Capture the cell that displays the provided text and extract its (X, Y) central coordinate. 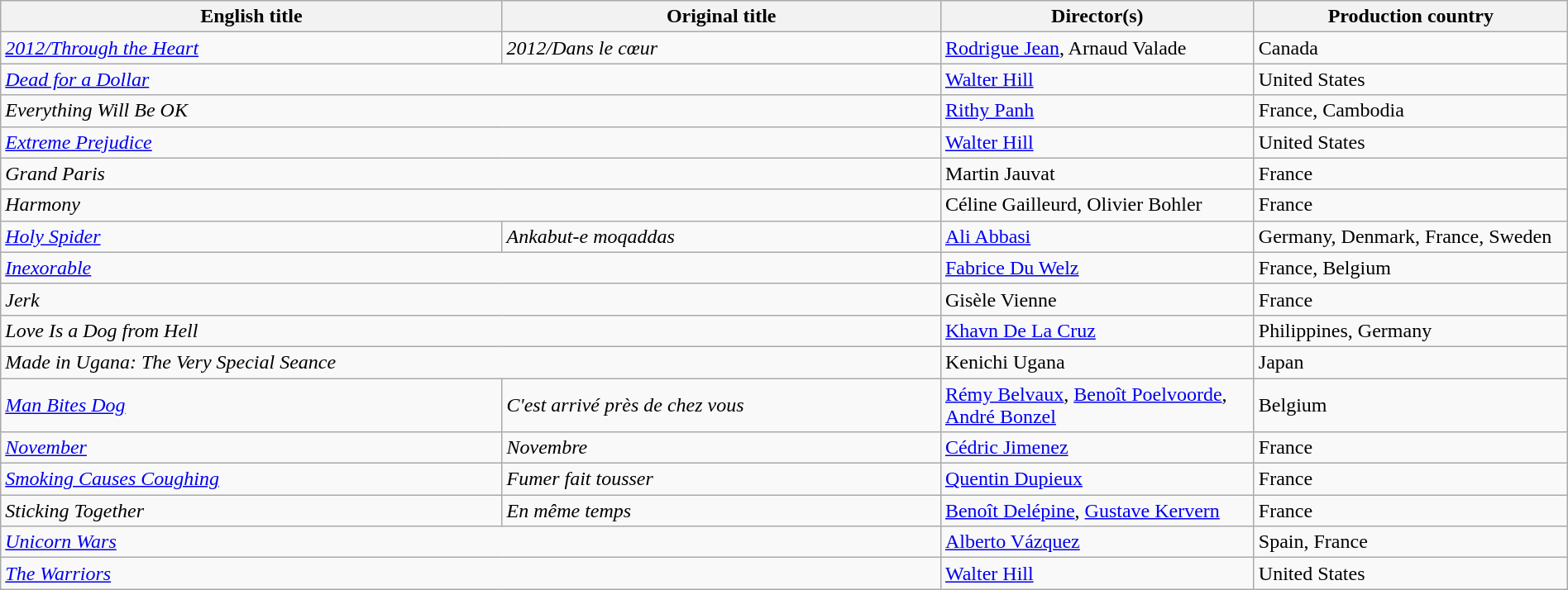
Man Bites Dog (251, 405)
Holy Spider (251, 236)
Cédric Jimenez (1097, 448)
Rodrigue Jean, Arnaud Valade (1097, 48)
November (251, 448)
Jerk (471, 299)
Extreme Prejudice (471, 142)
Kenichi Ugana (1097, 362)
France, Cambodia (1411, 111)
Khavn De La Cruz (1097, 331)
Novembre (721, 448)
Japan (1411, 362)
Gisèle Vienne (1097, 299)
C'est arrivé près de chez vous (721, 405)
Everything Will Be OK (471, 111)
Production country (1411, 17)
Alberto Vázquez (1097, 542)
Rémy Belvaux, Benoît Poelvoorde, André Bonzel (1097, 405)
Harmony (471, 205)
The Warriors (471, 573)
Spain, France (1411, 542)
Canada (1411, 48)
Director(s) (1097, 17)
France, Belgium (1411, 268)
Fumer fait tousser (721, 479)
Quentin Dupieux (1097, 479)
English title (251, 17)
Original title (721, 17)
Sticking Together (251, 511)
Made in Ugana: The Very Special Seance (471, 362)
Martin Jauvat (1097, 174)
Benoît Delépine, Gustave Kervern (1097, 511)
2012/Dans le cœur (721, 48)
En même temps (721, 511)
Philippines, Germany (1411, 331)
Grand Paris (471, 174)
Inexorable (471, 268)
Dead for a Dollar (471, 79)
Céline Gailleurd, Olivier Bohler (1097, 205)
Fabrice Du Welz (1097, 268)
Rithy Panh (1097, 111)
Love Is a Dog from Hell (471, 331)
Belgium (1411, 405)
2012/Through the Heart (251, 48)
Germany, Denmark, France, Sweden (1411, 236)
Smoking Causes Coughing (251, 479)
Unicorn Wars (471, 542)
Ankabut-e moqaddas (721, 236)
Ali Abbasi (1097, 236)
